Find where the given text appears and provide that cell's center as [X, Y] coordinate. 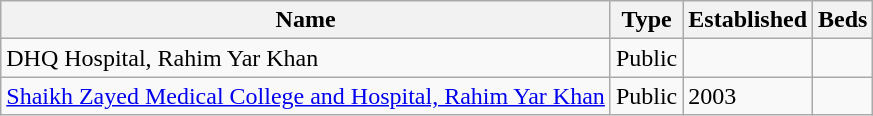
Name [306, 20]
2003 [748, 96]
Shaikh Zayed Medical College and Hospital, Rahim Yar Khan [306, 96]
DHQ Hospital, Rahim Yar Khan [306, 58]
Beds [843, 20]
Established [748, 20]
Type [646, 20]
